For the text-containing cell, return its midpoint in [X, Y] coordinate format. 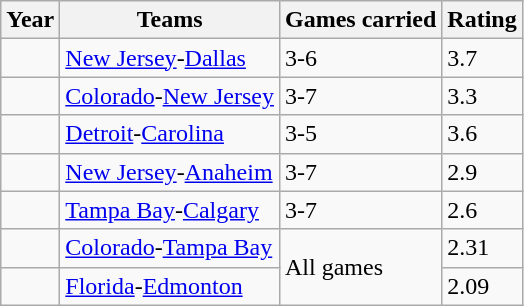
3-5 [360, 134]
New Jersey-Dallas [170, 58]
3.7 [482, 58]
Games carried [360, 20]
Colorado-Tampa Bay [170, 248]
Colorado-New Jersey [170, 96]
Year [30, 20]
2.9 [482, 172]
Tampa Bay-Calgary [170, 210]
Detroit-Carolina [170, 134]
3-6 [360, 58]
2.6 [482, 210]
Florida-Edmonton [170, 286]
2.09 [482, 286]
3.3 [482, 96]
New Jersey-Anaheim [170, 172]
2.31 [482, 248]
Teams [170, 20]
All games [360, 267]
Rating [482, 20]
3.6 [482, 134]
